Extract the [x, y] coordinate from the center of the cell holding the provided text.  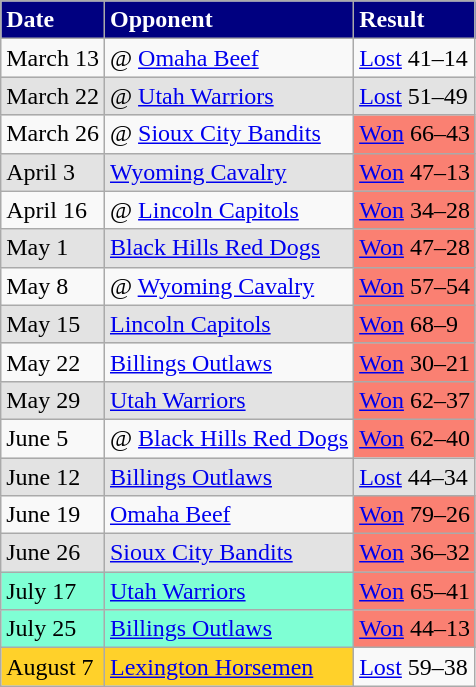
Lost 51–49 [415, 96]
Won 62–40 [415, 438]
Won 57–54 [415, 286]
June 26 [53, 553]
Won 68–9 [415, 324]
Opponent [228, 20]
Omaha Beef [228, 515]
April 16 [53, 210]
July 17 [53, 591]
Won 47–13 [415, 172]
May 15 [53, 324]
Lincoln Capitols [228, 324]
@ Omaha Beef [228, 58]
Won 47–28 [415, 248]
Black Hills Red Dogs [228, 248]
Lost 59–38 [415, 667]
@ Black Hills Red Dogs [228, 438]
Won 30–21 [415, 362]
Won 62–37 [415, 400]
August 7 [53, 667]
March 22 [53, 96]
Won 44–13 [415, 629]
Sioux City Bandits [228, 553]
@ Lincoln Capitols [228, 210]
Lost 41–14 [415, 58]
May 8 [53, 286]
June 5 [53, 438]
@ Wyoming Cavalry [228, 286]
Won 36–32 [415, 553]
Won 34–28 [415, 210]
Wyoming Cavalry [228, 172]
Won 79–26 [415, 515]
Won 66–43 [415, 134]
May 29 [53, 400]
Lexington Horsemen [228, 667]
June 19 [53, 515]
March 26 [53, 134]
April 3 [53, 172]
Lost 44–34 [415, 477]
Result [415, 20]
@ Sioux City Bandits [228, 134]
May 22 [53, 362]
July 25 [53, 629]
June 12 [53, 477]
@ Utah Warriors [228, 96]
March 13 [53, 58]
May 1 [53, 248]
Date [53, 20]
Won 65–41 [415, 591]
